Return the [x, y] coordinate for the center point of the cell that contains the specified text.  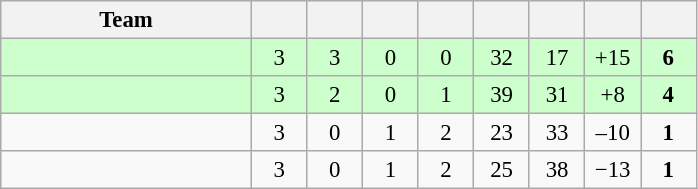
+15 [613, 58]
23 [502, 133]
38 [557, 170]
–10 [613, 133]
33 [557, 133]
+8 [613, 95]
31 [557, 95]
6 [668, 58]
−13 [613, 170]
32 [502, 58]
39 [502, 95]
25 [502, 170]
17 [557, 58]
Team [126, 20]
4 [668, 95]
